Identify which cell holds the provided text, then report its (X, Y) central coordinate. 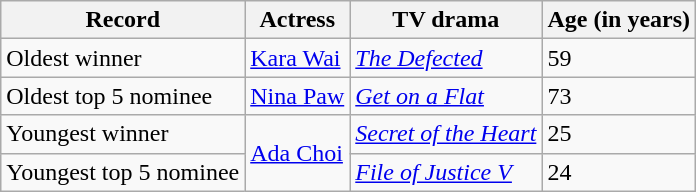
Record (123, 20)
Secret of the Heart (446, 134)
Kara Wai (298, 58)
The Defected (446, 58)
25 (619, 134)
Nina Paw (298, 96)
Age (in years) (619, 20)
73 (619, 96)
Get on a Flat (446, 96)
Youngest top 5 nominee (123, 172)
Oldest winner (123, 58)
TV drama (446, 20)
File of Justice V (446, 172)
Youngest winner (123, 134)
Ada Choi (298, 153)
24 (619, 172)
Oldest top 5 nominee (123, 96)
59 (619, 58)
Actress (298, 20)
